Scan for the cell matching the given text and deliver its [X, Y] coordinate at center. 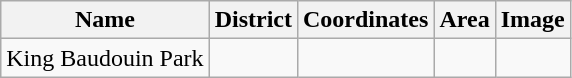
Coordinates [365, 20]
District [253, 20]
Name [105, 20]
Image [532, 20]
Area [464, 20]
King Baudouin Park [105, 58]
